Capture the cell that displays the provided text and extract its [x, y] central coordinate. 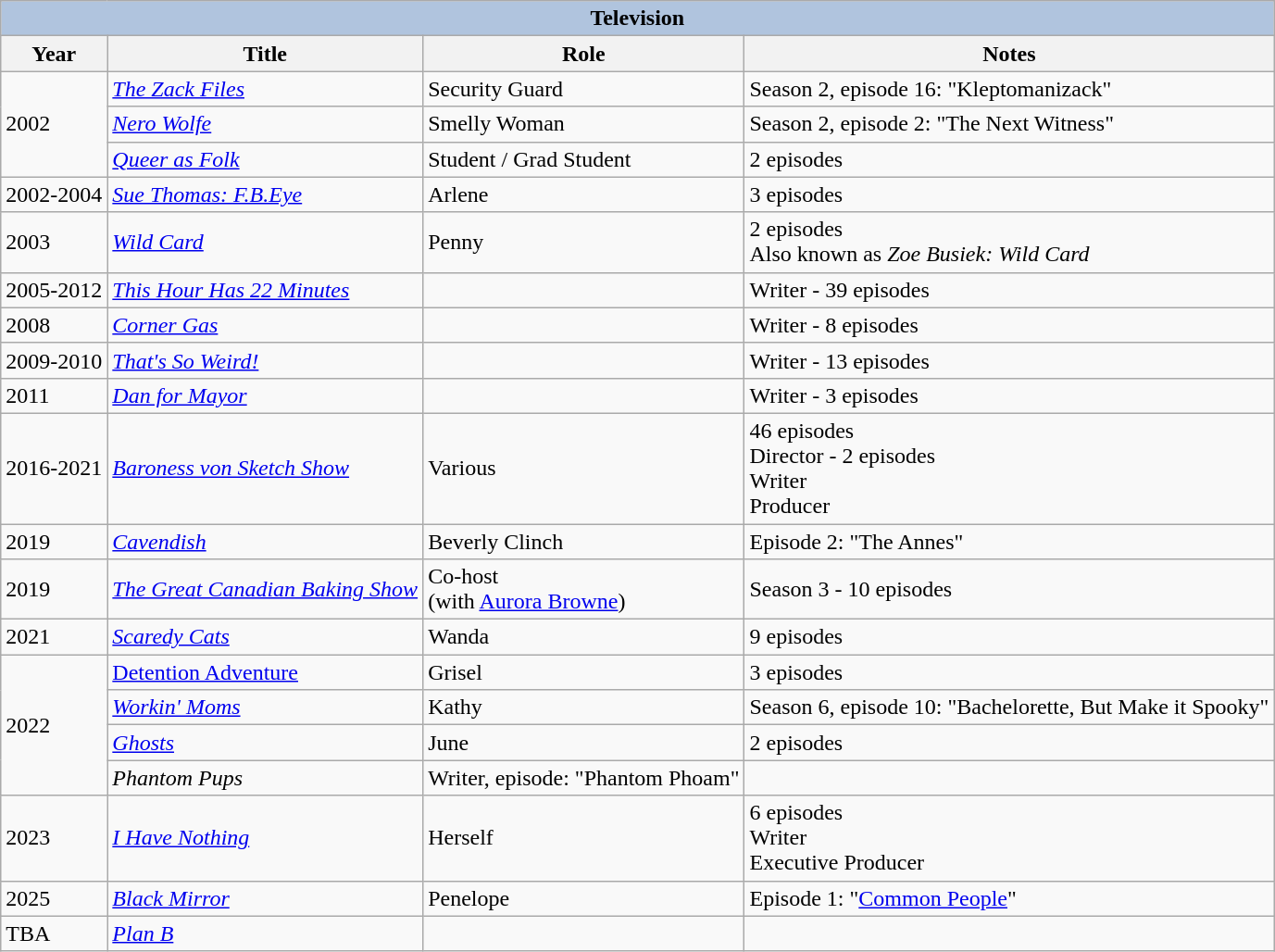
2011 [54, 395]
2002-2004 [54, 194]
Various [583, 469]
The Zack Files [265, 89]
Episode 2: "The Annes" [1009, 542]
This Hour Has 22 Minutes [265, 290]
Herself [583, 838]
Sue Thomas: F.B.Eye [265, 194]
Penelope [583, 898]
Episode 1: "Common People" [1009, 898]
2016-2021 [54, 469]
9 episodes [1009, 637]
Writer - 3 episodes [1009, 395]
Season 2, episode 2: "The Next Witness" [1009, 124]
Notes [1009, 54]
2008 [54, 325]
Baroness von Sketch Show [265, 469]
2023 [54, 838]
Grisel [583, 672]
Co-host(with Aurora Browne) [583, 589]
Nero Wolfe [265, 124]
Season 2, episode 16: "Kleptomanizack" [1009, 89]
Detention Adventure [265, 672]
Scaredy Cats [265, 637]
46 episodes Director - 2 episodes Writer Producer [1009, 469]
Beverly Clinch [583, 542]
Smelly Woman [583, 124]
Plan B [265, 933]
Wanda [583, 637]
Penny [583, 243]
Ghosts [265, 743]
2025 [54, 898]
2003 [54, 243]
TBA [54, 933]
Kathy [583, 708]
Wild Card [265, 243]
Queer as Folk [265, 159]
2002 [54, 124]
Security Guard [583, 89]
Black Mirror [265, 898]
Dan for Mayor [265, 395]
Year [54, 54]
Writer, episode: "Phantom Phoam" [583, 778]
Writer - 13 episodes [1009, 360]
Writer - 39 episodes [1009, 290]
Role [583, 54]
2021 [54, 637]
That's So Weird! [265, 360]
2 episodes Also known as Zoe Busiek: Wild Card [1009, 243]
2022 [54, 725]
2009-2010 [54, 360]
Corner Gas [265, 325]
6 episodesWriterExecutive Producer [1009, 838]
Television [637, 19]
Cavendish [265, 542]
Arlene [583, 194]
2005-2012 [54, 290]
The Great Canadian Baking Show [265, 589]
Workin' Moms [265, 708]
Student / Grad Student [583, 159]
June [583, 743]
Title [265, 54]
Writer - 8 episodes [1009, 325]
I Have Nothing [265, 838]
Phantom Pups [265, 778]
Season 3 - 10 episodes [1009, 589]
Season 6, episode 10: "Bachelorette, But Make it Spooky" [1009, 708]
